Locate the cell with the specified text and output its (X, Y) center coordinate. 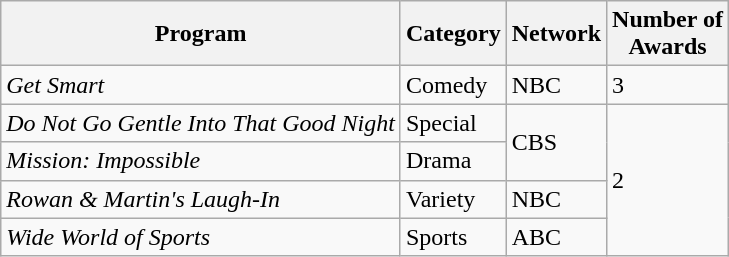
Category (453, 34)
ABC (556, 237)
Program (201, 34)
Mission: Impossible (201, 161)
Sports (453, 237)
Variety (453, 199)
Number ofAwards (668, 34)
CBS (556, 142)
Special (453, 123)
Get Smart (201, 85)
Do Not Go Gentle Into That Good Night (201, 123)
Network (556, 34)
Drama (453, 161)
Rowan & Martin's Laugh-In (201, 199)
2 (668, 180)
Comedy (453, 85)
3 (668, 85)
Wide World of Sports (201, 237)
